Output the (X, Y) coordinate of the center of the cell containing the given text.  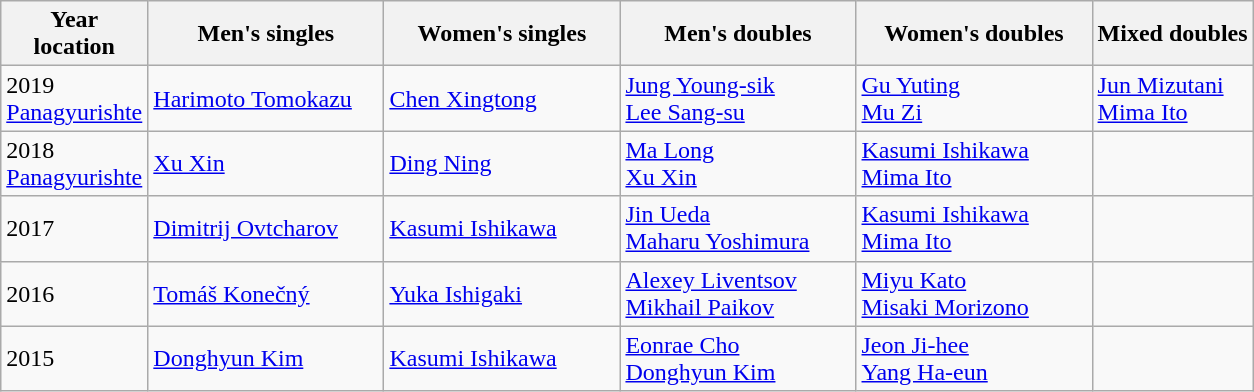
Dimitrij Ovtcharov (266, 228)
Miyu Kato Misaki Morizono (974, 294)
Women's doubles (974, 34)
Tomáš Konečný (266, 294)
Women's singles (502, 34)
Men's singles (266, 34)
Harimoto Tomokazu (266, 98)
2015 (74, 358)
Ma Long Xu Xin (738, 164)
Year location (74, 34)
Chen Xingtong (502, 98)
Donghyun Kim (266, 358)
2018Panagyurishte (74, 164)
Jeon Ji-hee Yang Ha-eun (974, 358)
Yuka Ishigaki (502, 294)
Jin Ueda Maharu Yoshimura (738, 228)
Jun Mizutani Mima Ito (1172, 98)
Mixed doubles (1172, 34)
Men's doubles (738, 34)
2019Panagyurishte (74, 98)
2017 (74, 228)
Alexey Liventsov Mikhail Paikov (738, 294)
Ding Ning (502, 164)
Xu Xin (266, 164)
Eonrae Cho Donghyun Kim (738, 358)
Gu Yuting Mu Zi (974, 98)
2016 (74, 294)
Jung Young-sik Lee Sang-su (738, 98)
